Return [x, y] of the center of cell containing provided text 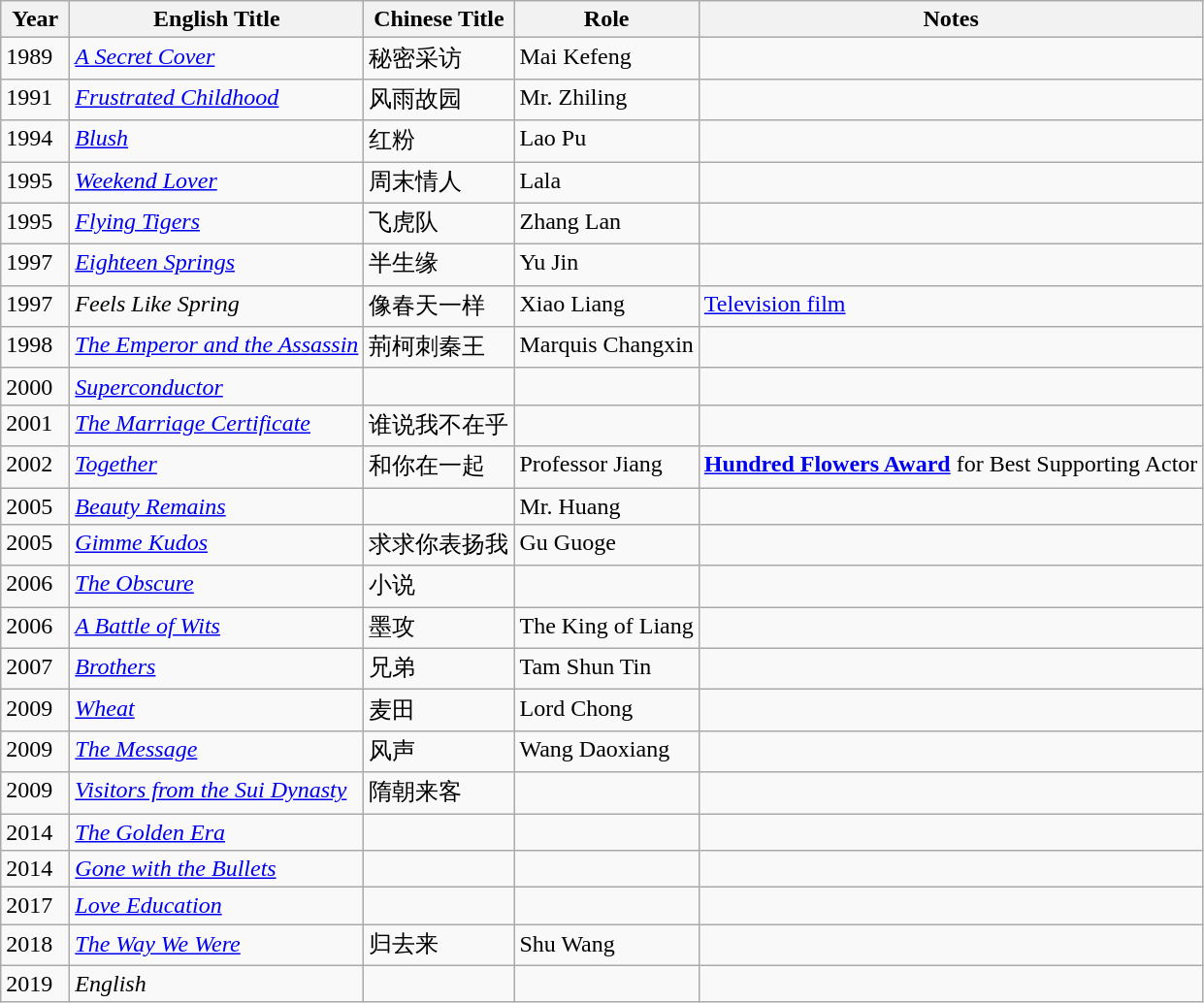
Beauty Remains [217, 505]
The King of Liang [606, 629]
The Way We Were [217, 945]
Lord Chong [606, 710]
Blush [217, 142]
Eighteen Springs [217, 266]
Professor Jiang [606, 468]
The Obscure [217, 586]
English [217, 984]
English Title [217, 19]
2007 [35, 669]
谁说我不在乎 [439, 425]
Yu Jin [606, 266]
飞虎队 [439, 223]
1991 [35, 99]
A Battle of Wits [217, 629]
Year [35, 19]
像春天一样 [439, 307]
Chinese Title [439, 19]
A Secret Cover [217, 58]
Shu Wang [606, 945]
求求你表扬我 [439, 545]
The Message [217, 751]
周末情人 [439, 182]
Mr. Huang [606, 505]
Zhang Lan [606, 223]
Weekend Lover [217, 182]
The Marriage Certificate [217, 425]
1998 [35, 347]
半生缘 [439, 266]
Gimme Kudos [217, 545]
The Emperor and the Assassin [217, 347]
麦田 [439, 710]
Brothers [217, 669]
Lala [606, 182]
Frustrated Childhood [217, 99]
2000 [35, 386]
2001 [35, 425]
Role [606, 19]
Together [217, 468]
Flying Tigers [217, 223]
隋朝来客 [439, 793]
1989 [35, 58]
Feels Like Spring [217, 307]
Television film [951, 307]
2017 [35, 906]
2018 [35, 945]
小说 [439, 586]
Hundred Flowers Award for Best Supporting Actor [951, 468]
1994 [35, 142]
荊柯刺秦王 [439, 347]
Notes [951, 19]
红粉 [439, 142]
墨攻 [439, 629]
和你在一起 [439, 468]
风雨故园 [439, 99]
Wang Daoxiang [606, 751]
Gone with the Bullets [217, 869]
Mr. Zhiling [606, 99]
Love Education [217, 906]
兄弟 [439, 669]
风声 [439, 751]
Lao Pu [606, 142]
Visitors from the Sui Dynasty [217, 793]
The Golden Era [217, 831]
秘密采访 [439, 58]
2019 [35, 984]
Superconductor [217, 386]
归去来 [439, 945]
Xiao Liang [606, 307]
Tam Shun Tin [606, 669]
Wheat [217, 710]
2002 [35, 468]
Mai Kefeng [606, 58]
Marquis Changxin [606, 347]
Gu Guoge [606, 545]
